For the text-containing cell, return its midpoint in (x, y) coordinate format. 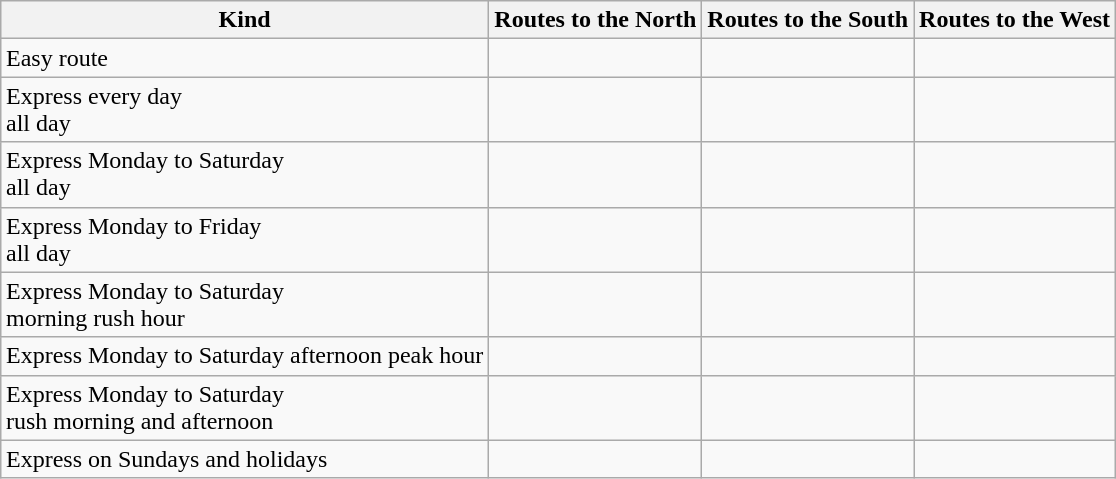
Express every day all day (244, 110)
Express Monday to Saturday all day (244, 174)
Express on Sundays and holidays (244, 459)
Routes to the North (596, 20)
Kind (244, 20)
Express Monday to Saturday afternoon peak hour (244, 356)
Routes to the South (808, 20)
Express Monday to Saturday rush morning and afternoon (244, 408)
Express Monday to Saturday morning rush hour (244, 304)
Express Monday to Friday all day (244, 240)
Routes to the West (1015, 20)
Easy route (244, 58)
